Return [x, y] of the center of cell containing provided text 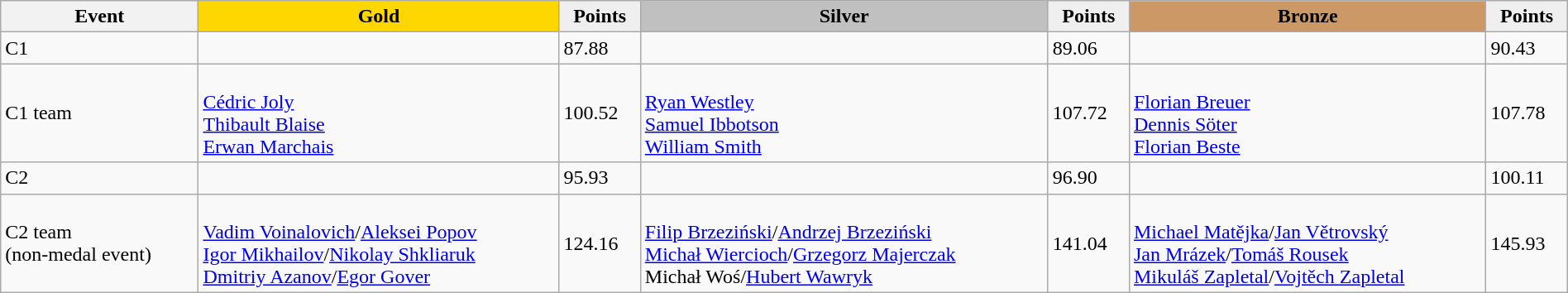
Event [99, 17]
96.90 [1088, 178]
Gold [379, 17]
Michael Matějka/Jan VětrovskýJan Mrázek/Tomáš RousekMikuláš Zapletal/Vojtěch Zapletal [1307, 243]
Vadim Voinalovich/Aleksei PopovIgor Mikhailov/Nikolay ShkliarukDmitriy Azanov/Egor Gover [379, 243]
Ryan WestleySamuel IbbotsonWilliam Smith [844, 113]
C1 team [99, 113]
124.16 [600, 243]
87.88 [600, 48]
107.72 [1088, 113]
C2 [99, 178]
Florian BreuerDennis SöterFlorian Beste [1307, 113]
Bronze [1307, 17]
89.06 [1088, 48]
100.11 [1527, 178]
C2 team(non-medal event) [99, 243]
90.43 [1527, 48]
Cédric JolyThibault BlaiseErwan Marchais [379, 113]
141.04 [1088, 243]
Silver [844, 17]
107.78 [1527, 113]
100.52 [600, 113]
C1 [99, 48]
145.93 [1527, 243]
95.93 [600, 178]
Filip Brzeziński/Andrzej BrzezińskiMichał Wiercioch/Grzegorz MajerczakMichał Woś/Hubert Wawryk [844, 243]
